Identify which cell holds the provided text, then report its (X, Y) central coordinate. 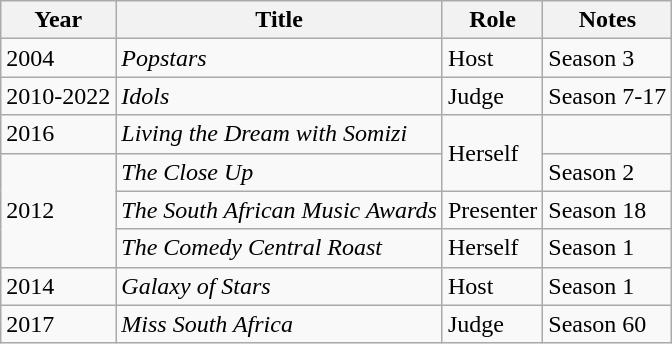
The South African Music Awards (280, 210)
The Comedy Central Roast (280, 248)
2004 (58, 58)
Idols (280, 96)
2014 (58, 286)
Season 60 (608, 324)
Season 2 (608, 172)
Miss South Africa (280, 324)
Notes (608, 20)
2016 (58, 134)
Role (492, 20)
2017 (58, 324)
Season 18 (608, 210)
Year (58, 20)
2012 (58, 210)
Popstars (280, 58)
Season 7-17 (608, 96)
Galaxy of Stars (280, 286)
Title (280, 20)
Living the Dream with Somizi (280, 134)
Presenter (492, 210)
Season 3 (608, 58)
The Close Up (280, 172)
2010-2022 (58, 96)
